Determine the [x, y] coordinate at the center of the cell enclosing the given text.  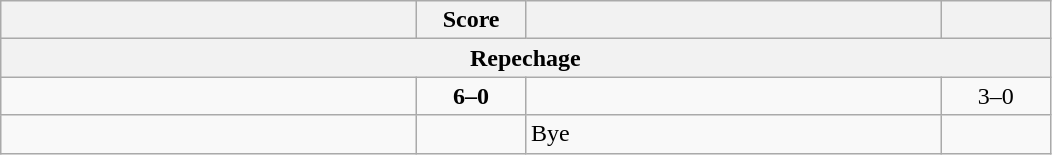
Bye [733, 134]
Repechage [526, 58]
Score [472, 20]
3–0 [996, 96]
6–0 [472, 96]
